Find where the given text appears and provide that cell's center as (x, y) coordinate. 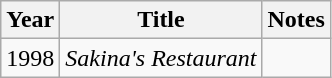
Sakina's Restaurant (161, 58)
Notes (296, 20)
Year (30, 20)
1998 (30, 58)
Title (161, 20)
